Scan for the cell matching the given text and deliver its [X, Y] coordinate at center. 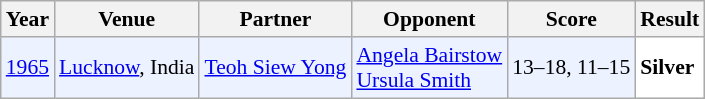
Result [670, 19]
Silver [670, 68]
Year [28, 19]
1965 [28, 68]
Score [571, 19]
Angela Bairstow Ursula Smith [429, 68]
Lucknow, India [126, 68]
Teoh Siew Yong [275, 68]
Venue [126, 19]
13–18, 11–15 [571, 68]
Partner [275, 19]
Opponent [429, 19]
